Capture the cell that displays the provided text and extract its (X, Y) central coordinate. 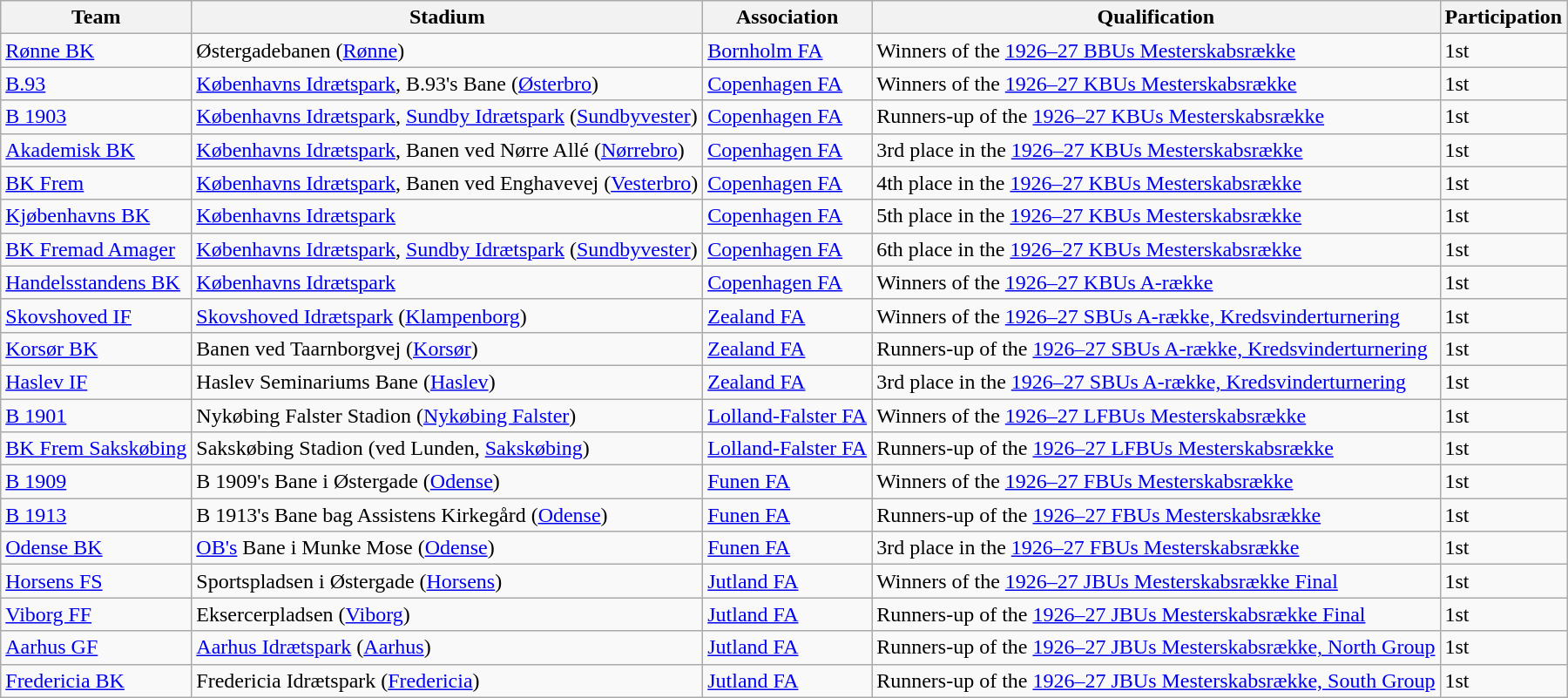
Østergadebanen (Rønne) (448, 51)
Handelsstandens BK (96, 282)
Winners of the 1926–27 FBUs Mesterskabsrække (1156, 482)
B 1913's Bane bag Assistens Kirkegård (Odense) (448, 515)
Fredericia Idrætspark (Fredericia) (448, 681)
Association (787, 17)
B 1909's Bane i Østergade (Odense) (448, 482)
Runners-up of the 1926–27 KBUs Mesterskabsrække (1156, 117)
Aarhus GF (96, 647)
Winners of the 1926–27 KBUs Mesterskabsrække (1156, 84)
Haslev Seminariums Bane (Haslev) (448, 382)
Qualification (1156, 17)
B 1901 (96, 416)
Winners of the 1926–27 SBUs A-række, Kredsvinderturnering (1156, 315)
Fredericia BK (96, 681)
Haslev IF (96, 382)
OB's Bane i Munke Mose (Odense) (448, 548)
Akademisk BK (96, 150)
Rønne BK (96, 51)
3rd place in the 1926–27 FBUs Mesterskabsrække (1156, 548)
B 1903 (96, 117)
Viborg FF (96, 614)
6th place in the 1926–27 KBUs Mesterskabsrække (1156, 249)
Winners of the 1926–27 KBUs A-række (1156, 282)
5th place in the 1926–27 KBUs Mesterskabsrække (1156, 216)
Runners-up of the 1926–27 JBUs Mesterskabsrække, South Group (1156, 681)
Sakskøbing Stadion (ved Lunden, Sakskøbing) (448, 449)
Runners-up of the 1926–27 FBUs Mesterskabsrække (1156, 515)
Københavns Idrætspark, Banen ved Enghavevej (Vesterbro) (448, 183)
Skovshoved Idrætspark (Klampenborg) (448, 315)
Runners-up of the 1926–27 JBUs Mesterskabsrække, North Group (1156, 647)
Runners-up of the 1926–27 SBUs A-række, Kredsvinderturnering (1156, 349)
Winners of the 1926–27 JBUs Mesterskabsrække Final (1156, 581)
Odense BK (96, 548)
Kjøbenhavns BK (96, 216)
Korsør BK (96, 349)
BK Fremad Amager (96, 249)
Winners of the 1926–27 BBUs Mesterskabsrække (1156, 51)
Københavns Idrætspark, Banen ved Nørre Allé (Nørrebro) (448, 150)
Sportspladsen i Østergade (Horsens) (448, 581)
Eksercerpladsen (Viborg) (448, 614)
4th place in the 1926–27 KBUs Mesterskabsrække (1156, 183)
3rd place in the 1926–27 KBUs Mesterskabsrække (1156, 150)
Team (96, 17)
Runners-up of the 1926–27 JBUs Mesterskabsrække Final (1156, 614)
B 1909 (96, 482)
BK Frem Sakskøbing (96, 449)
Banen ved Taarnborgvej (Korsør) (448, 349)
Participation (1504, 17)
Aarhus Idrætspark (Aarhus) (448, 647)
Københavns Idrætspark, B.93's Bane (Østerbro) (448, 84)
Runners-up of the 1926–27 LFBUs Mesterskabsrække (1156, 449)
Skovshoved IF (96, 315)
Winners of the 1926–27 LFBUs Mesterskabsrække (1156, 416)
BK Frem (96, 183)
Horsens FS (96, 581)
B.93 (96, 84)
3rd place in the 1926–27 SBUs A-række, Kredsvinderturnering (1156, 382)
Nykøbing Falster Stadion (Nykøbing Falster) (448, 416)
Bornholm FA (787, 51)
B 1913 (96, 515)
Stadium (448, 17)
